Provide the [X, Y] coordinate of the cell's center where the given text is located.  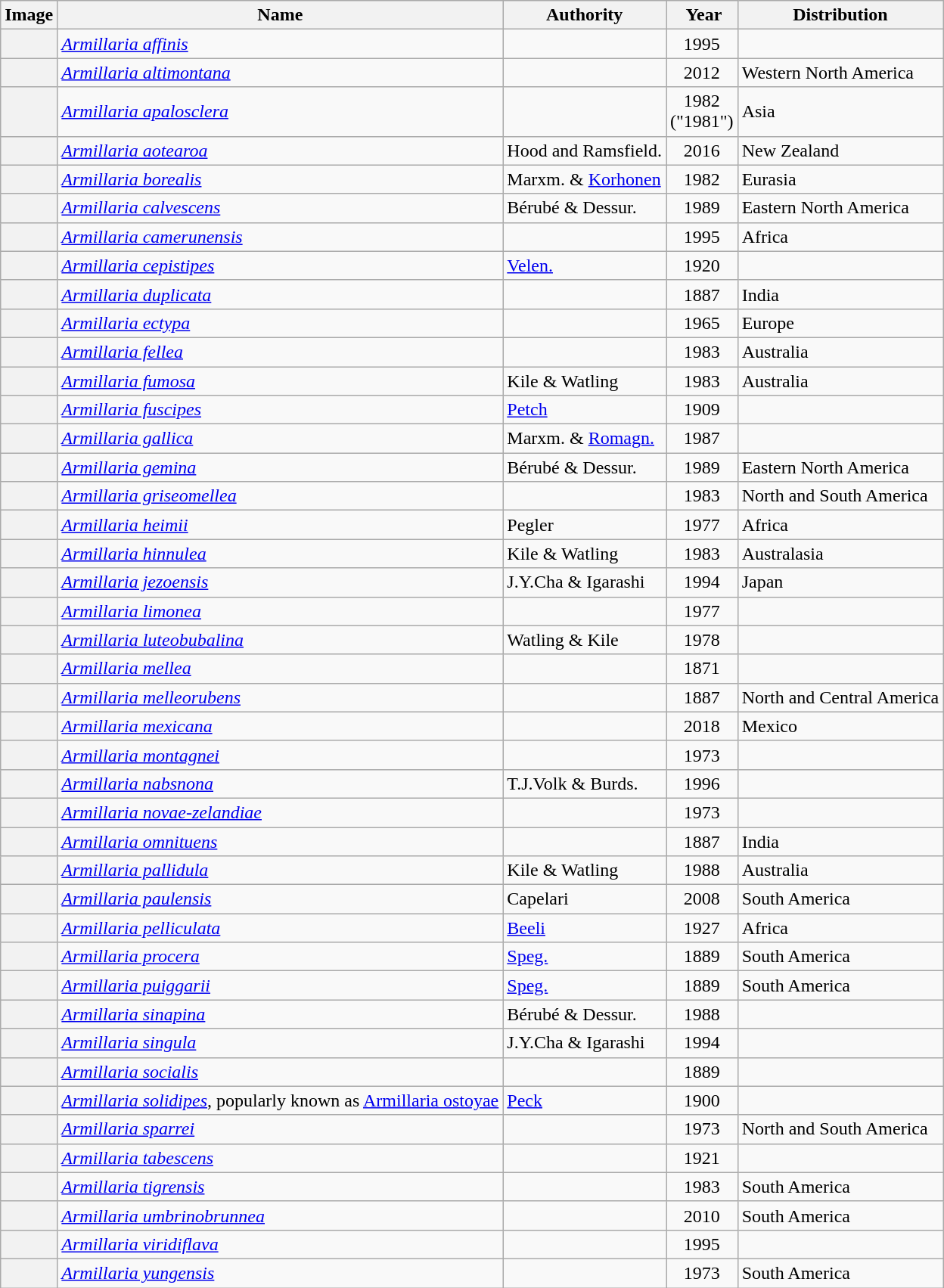
Authority [585, 15]
Distribution [840, 15]
Armillaria affinis [280, 44]
2010 [702, 1215]
Armillaria nabsnona [280, 784]
Armillaria sparrei [280, 1129]
1927 [702, 928]
1871 [702, 669]
Asia [840, 112]
Armillaria fumosa [280, 380]
Armillaria limonea [280, 611]
Armillaria gemina [280, 467]
Peck [585, 1100]
Marxm. & Romagn. [585, 439]
Armillaria sinapina [280, 1014]
Velen. [585, 265]
Armillaria novae-zelandiae [280, 812]
Armillaria viridiflava [280, 1244]
Armillaria paulensis [280, 899]
Armillaria solidipes, popularly known as Armillaria ostoyae [280, 1100]
Armillaria luteobubalina [280, 640]
Mexico [840, 726]
Armillaria singula [280, 1043]
Armillaria apalosclera [280, 112]
1920 [702, 265]
Armillaria procera [280, 957]
New Zealand [840, 151]
Capelari [585, 899]
Armillaria calvescens [280, 208]
Australasia [840, 554]
1982("1981") [702, 112]
Pegler [585, 525]
2018 [702, 726]
Armillaria hinnulea [280, 554]
1978 [702, 640]
Marxm. & Korhonen [585, 179]
Armillaria duplicata [280, 294]
North and Central America [840, 697]
Image [29, 15]
Armillaria pallidula [280, 871]
1996 [702, 784]
Armillaria mexicana [280, 726]
Armillaria jezoensis [280, 582]
Hood and Ramsfield. [585, 151]
Armillaria melleorubens [280, 697]
Armillaria montagnei [280, 755]
1987 [702, 439]
Armillaria aotearoa [280, 151]
Armillaria altimontana [280, 73]
Armillaria fellea [280, 352]
Armillaria tigrensis [280, 1187]
Watling & Kile [585, 640]
Europe [840, 323]
Armillaria pelliculata [280, 928]
Armillaria camerunensis [280, 237]
Armillaria tabescens [280, 1158]
T.J.Volk & Burds. [585, 784]
2012 [702, 73]
Armillaria gallica [280, 439]
Armillaria borealis [280, 179]
Armillaria cepistipes [280, 265]
Petch [585, 410]
2008 [702, 899]
Japan [840, 582]
1909 [702, 410]
Armillaria griseomellea [280, 496]
2016 [702, 151]
Armillaria puiggarii [280, 985]
1921 [702, 1158]
1982 [702, 179]
1965 [702, 323]
Armillaria mellea [280, 669]
Armillaria socialis [280, 1072]
Name [280, 15]
1900 [702, 1100]
Armillaria umbrinobrunnea [280, 1215]
Armillaria heimii [280, 525]
Armillaria ectypa [280, 323]
Armillaria fuscipes [280, 410]
Year [702, 15]
Armillaria yungensis [280, 1273]
Armillaria omnituens [280, 842]
Beeli [585, 928]
Western North America [840, 73]
Eurasia [840, 179]
